From the cell containing the given text, extract its center point as [x, y] coordinate. 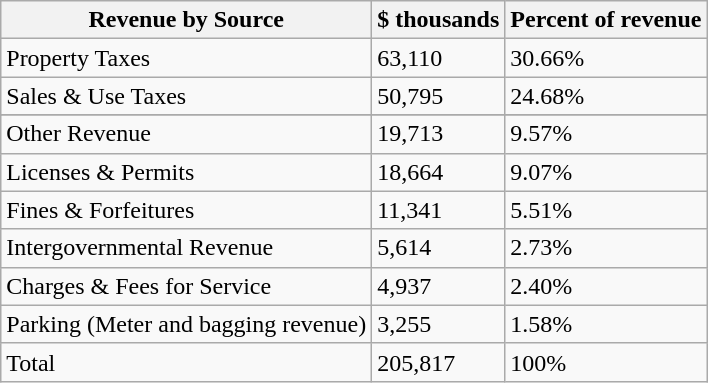
1.58% [606, 324]
11,341 [438, 210]
Percent of revenue [606, 20]
5,614 [438, 248]
5.51% [606, 210]
$ thousands [438, 20]
2.40% [606, 286]
24.68% [606, 96]
4,937 [438, 286]
2.73% [606, 248]
Licenses & Permits [186, 172]
30.66% [606, 58]
18,664 [438, 172]
100% [606, 362]
205,817 [438, 362]
Parking (Meter and bagging revenue) [186, 324]
Other Revenue [186, 134]
Revenue by Source [186, 20]
50,795 [438, 96]
Sales & Use Taxes [186, 96]
Fines & Forfeitures [186, 210]
Charges & Fees for Service [186, 286]
63,110 [438, 58]
Total [186, 362]
9.07% [606, 172]
19,713 [438, 134]
Property Taxes [186, 58]
3,255 [438, 324]
9.57% [606, 134]
Intergovernmental Revenue [186, 248]
